Provide the [x, y] coordinate of the cell's center where the given text is located.  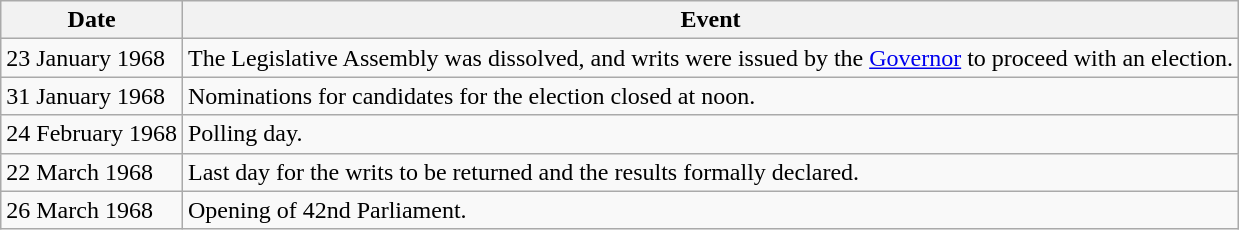
Event [710, 20]
Opening of 42nd Parliament. [710, 210]
26 March 1968 [92, 210]
22 March 1968 [92, 172]
The Legislative Assembly was dissolved, and writs were issued by the Governor to proceed with an election. [710, 58]
Nominations for candidates for the election closed at noon. [710, 96]
23 January 1968 [92, 58]
Last day for the writs to be returned and the results formally declared. [710, 172]
Polling day. [710, 134]
Date [92, 20]
31 January 1968 [92, 96]
24 February 1968 [92, 134]
